Search for the cell housing the specified text and yield its (X, Y) center coordinate. 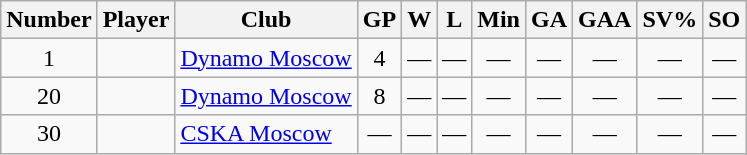
Player (136, 20)
Club (266, 20)
Number (49, 20)
W (420, 20)
L (454, 20)
1 (49, 58)
8 (379, 96)
4 (379, 58)
20 (49, 96)
30 (49, 134)
Min (499, 20)
SO (724, 20)
SV% (670, 20)
GA (548, 20)
CSKA Moscow (266, 134)
GAA (605, 20)
GP (379, 20)
